Return (X, Y) of the center of cell containing provided text 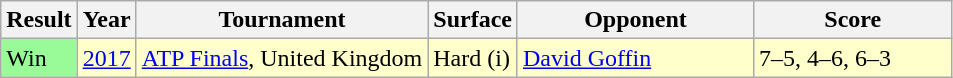
Year (106, 20)
Score (854, 20)
7–5, 4–6, 6–3 (854, 58)
Surface (473, 20)
Hard (i) (473, 58)
Tournament (282, 20)
2017 (106, 58)
Win (39, 58)
ATP Finals, United Kingdom (282, 58)
Opponent (635, 20)
David Goffin (635, 58)
Result (39, 20)
